Scan for the cell matching the given text and deliver its (x, y) coordinate at center. 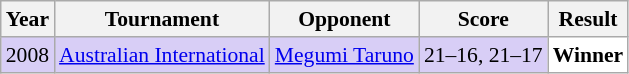
21–16, 21–17 (484, 55)
Winner (588, 55)
Tournament (162, 19)
Year (28, 19)
Australian International (162, 55)
Score (484, 19)
2008 (28, 55)
Megumi Taruno (344, 55)
Result (588, 19)
Opponent (344, 19)
